Scan for the cell matching the given text and deliver its [x, y] coordinate at center. 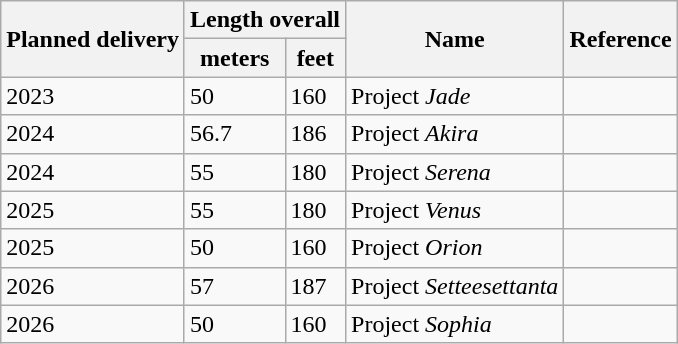
feet [316, 58]
Length overall [264, 20]
Name [455, 39]
57 [234, 286]
2023 [93, 96]
187 [316, 286]
Project Venus [455, 210]
56.7 [234, 134]
Project Setteesettanta [455, 286]
Planned delivery [93, 39]
Project Serena [455, 172]
Project Jade [455, 96]
meters [234, 58]
186 [316, 134]
Project Orion [455, 248]
Reference [620, 39]
Project Akira [455, 134]
Project Sophia [455, 324]
